Determine the (x, y) coordinate at the center of the cell enclosing the given text.  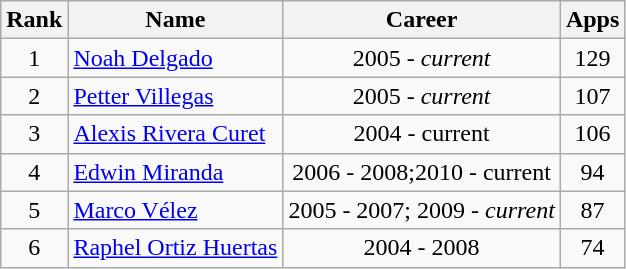
87 (592, 210)
Noah Delgado (176, 58)
129 (592, 58)
1 (34, 58)
94 (592, 172)
74 (592, 248)
Rank (34, 20)
2005 - 2007; 2009 - current (422, 210)
4 (34, 172)
2 (34, 96)
2006 - 2008;2010 - current (422, 172)
Alexis Rivera Curet (176, 134)
Apps (592, 20)
5 (34, 210)
Petter Villegas (176, 96)
Name (176, 20)
Edwin Miranda (176, 172)
2004 - current (422, 134)
6 (34, 248)
Raphel Ortiz Huertas (176, 248)
Marco Vélez (176, 210)
106 (592, 134)
Career (422, 20)
107 (592, 96)
3 (34, 134)
2004 - 2008 (422, 248)
